Identify which cell holds the provided text, then report its [x, y] central coordinate. 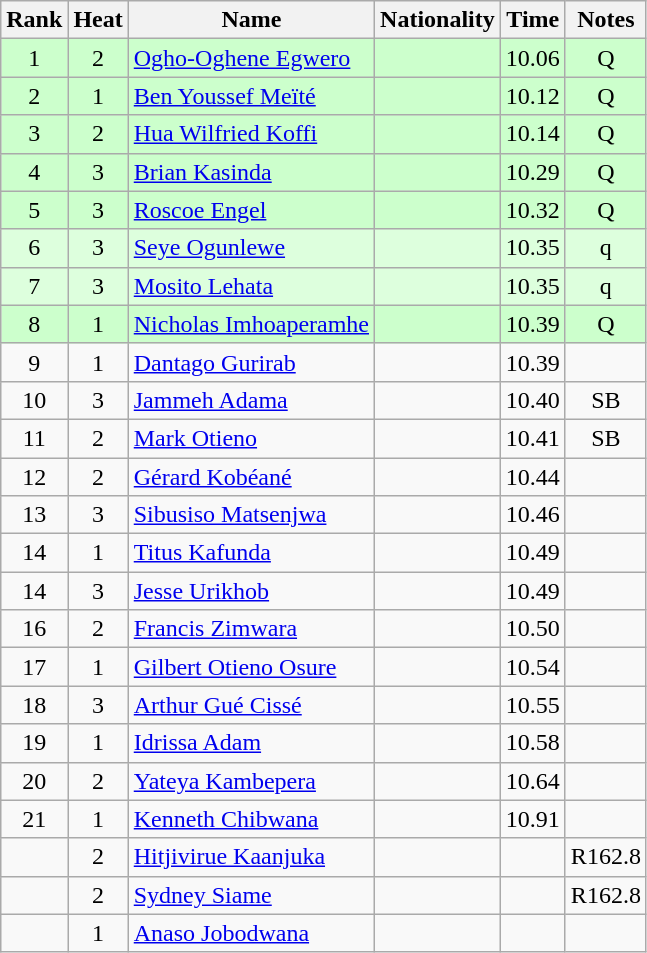
19 [34, 743]
5 [34, 210]
10.46 [532, 515]
Mark Otieno [251, 438]
Hua Wilfried Koffi [251, 134]
Name [251, 20]
10 [34, 400]
Ben Youssef Meïté [251, 96]
10.64 [532, 781]
12 [34, 477]
4 [34, 172]
10.55 [532, 705]
Sibusiso Matsenjwa [251, 515]
16 [34, 629]
10.91 [532, 819]
10.12 [532, 96]
Titus Kafunda [251, 553]
Rank [34, 20]
Anaso Jobodwana [251, 933]
20 [34, 781]
Mosito Lehata [251, 286]
Jammeh Adama [251, 400]
13 [34, 515]
10.54 [532, 667]
10.06 [532, 58]
Brian Kasinda [251, 172]
Time [532, 20]
10.41 [532, 438]
7 [34, 286]
10.50 [532, 629]
Jesse Urikhob [251, 591]
10.29 [532, 172]
Sydney Siame [251, 895]
17 [34, 667]
8 [34, 324]
Hitjivirue Kaanjuka [251, 857]
Gilbert Otieno Osure [251, 667]
21 [34, 819]
10.40 [532, 400]
10.32 [532, 210]
10.44 [532, 477]
Roscoe Engel [251, 210]
Nicholas Imhoaperamhe [251, 324]
10.14 [532, 134]
Ogho-Oghene Egwero [251, 58]
11 [34, 438]
Yateya Kambepera [251, 781]
Gérard Kobéané [251, 477]
Seye Ogunlewe [251, 248]
Francis Zimwara [251, 629]
10.58 [532, 743]
Arthur Gué Cissé [251, 705]
9 [34, 362]
Heat [98, 20]
Idrissa Adam [251, 743]
6 [34, 248]
Dantago Gurirab [251, 362]
Nationality [438, 20]
Kenneth Chibwana [251, 819]
Notes [606, 20]
18 [34, 705]
